Pinpoint the cell where the given text exists, returning its [x, y] midpoint coordinate. 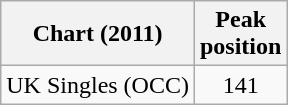
Peakposition [240, 34]
UK Singles (OCC) [98, 85]
141 [240, 85]
Chart (2011) [98, 34]
